Identify which cell holds the provided text, then report its [X, Y] central coordinate. 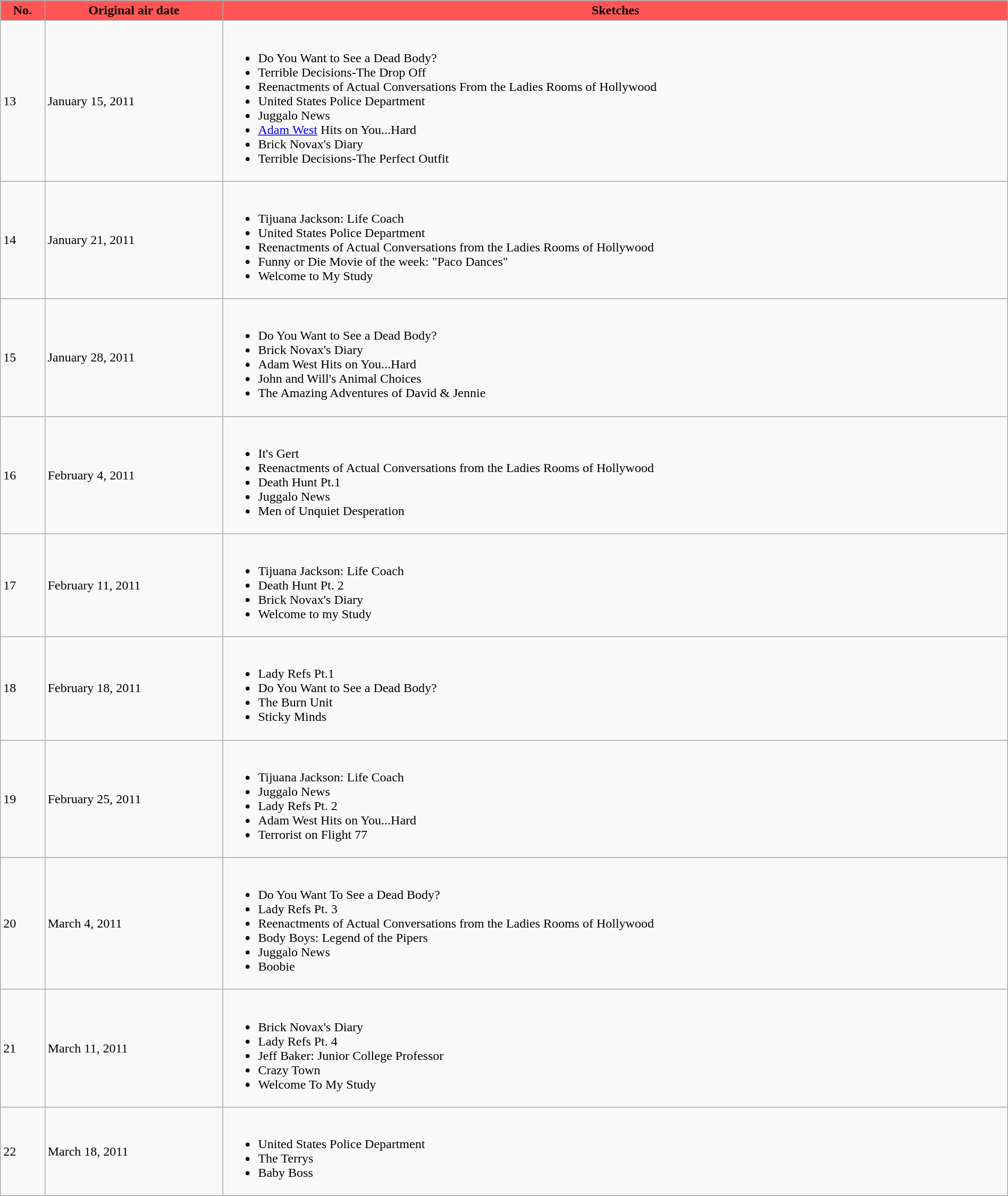
March 4, 2011 [134, 923]
Brick Novax's DiaryLady Refs Pt. 4Jeff Baker: Junior College ProfessorCrazy TownWelcome To My Study [616, 1048]
19 [22, 798]
16 [22, 475]
17 [22, 585]
March 18, 2011 [134, 1151]
March 11, 2011 [134, 1048]
13 [22, 101]
18 [22, 688]
It's GertReenactments of Actual Conversations from the Ladies Rooms of HollywoodDeath Hunt Pt.1Juggalo NewsMen of Unquiet Desperation [616, 475]
February 25, 2011 [134, 798]
United States Police DepartmentThe TerrysBaby Boss [616, 1151]
Original air date [134, 11]
Tijuana Jackson: Life CoachJuggalo NewsLady Refs Pt. 2Adam West Hits on You...HardTerrorist on Flight 77 [616, 798]
Lady Refs Pt.1Do You Want to See a Dead Body?The Burn UnitSticky Minds [616, 688]
February 18, 2011 [134, 688]
February 4, 2011 [134, 475]
14 [22, 240]
Tijuana Jackson: Life CoachDeath Hunt Pt. 2Brick Novax's DiaryWelcome to my Study [616, 585]
21 [22, 1048]
20 [22, 923]
22 [22, 1151]
January 28, 2011 [134, 357]
January 15, 2011 [134, 101]
Do You Want to See a Dead Body?Brick Novax's DiaryAdam West Hits on You...HardJohn and Will's Animal ChoicesThe Amazing Adventures of David & Jennie [616, 357]
15 [22, 357]
February 11, 2011 [134, 585]
No. [22, 11]
Sketches [616, 11]
January 21, 2011 [134, 240]
